Identify which cell holds the provided text, then report its [x, y] central coordinate. 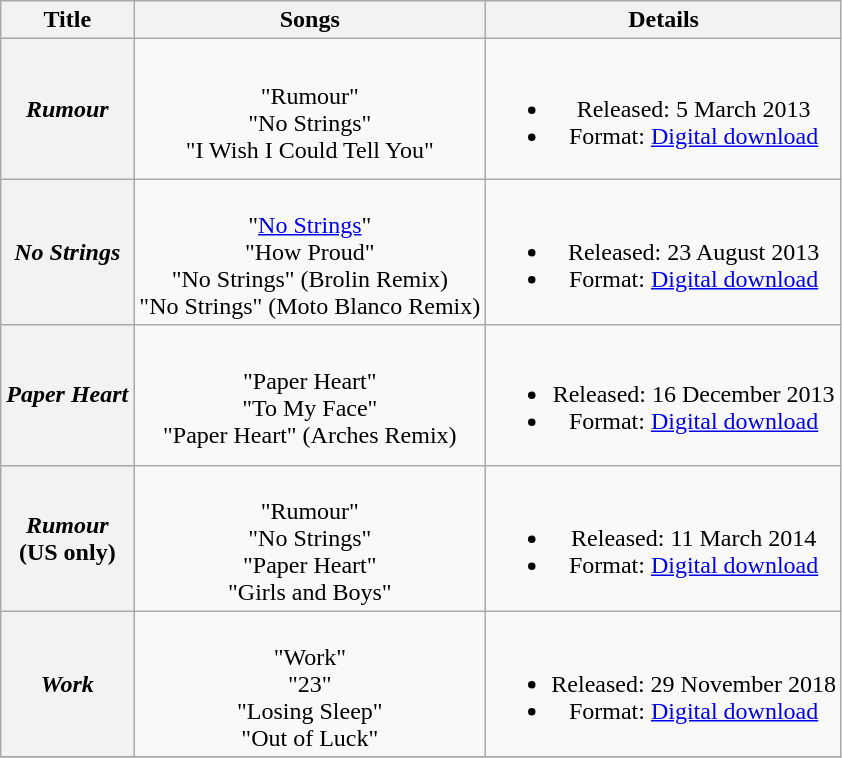
Title [68, 20]
"Work""23""Losing Sleep""Out of Luck" [310, 684]
No Strings [68, 252]
"No Strings""How Proud""No Strings" (Brolin Remix)"No Strings" (Moto Blanco Remix) [310, 252]
Details [664, 20]
"Rumour""No Strings""Paper Heart""Girls and Boys" [310, 538]
Rumour(US only) [68, 538]
Songs [310, 20]
Released: 23 August 2013Format: Digital download [664, 252]
"Rumour""No Strings""I Wish I Could Tell You" [310, 109]
Released: 5 March 2013Format: Digital download [664, 109]
Released: 11 March 2014Format: Digital download [664, 538]
Released: 29 November 2018Format: Digital download [664, 684]
Rumour [68, 109]
Paper Heart [68, 395]
Work [68, 684]
"Paper Heart""To My Face""Paper Heart" (Arches Remix) [310, 395]
Released: 16 December 2013Format: Digital download [664, 395]
